For the text-containing cell, return its midpoint in (x, y) coordinate format. 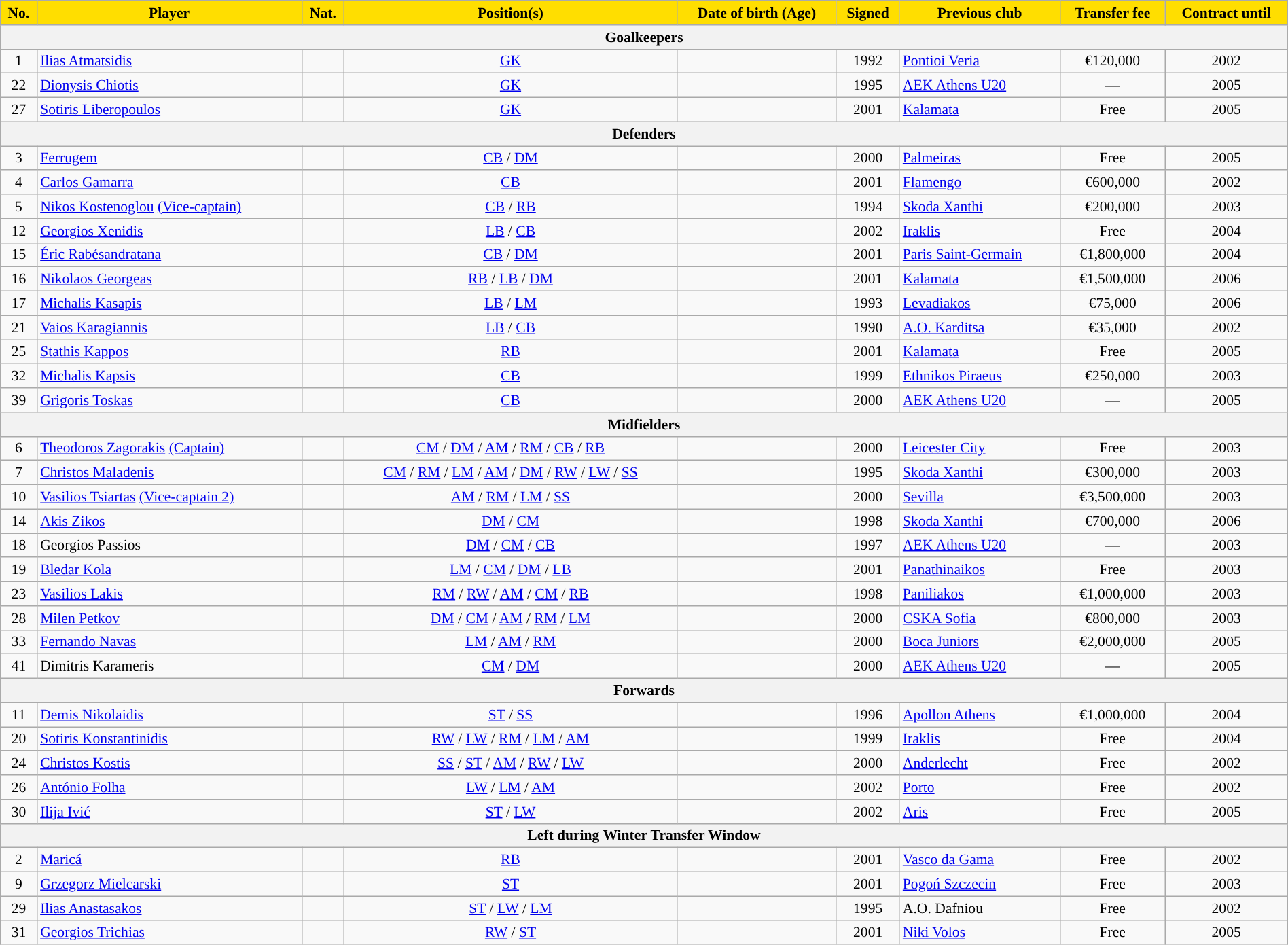
€250,000 (1113, 376)
LB / LM (511, 304)
Levadiakos (980, 304)
€75,000 (1113, 304)
30 (19, 812)
ST / LW (511, 812)
Milen Petkov (169, 618)
No. (19, 13)
Midfielders (644, 425)
Demis Nikolaidis (169, 715)
26 (19, 787)
Aris (980, 812)
A.O. Dafniou (980, 908)
31 (19, 933)
1994 (867, 207)
2 (19, 860)
CM / DM (511, 666)
Michalis Kasapis (169, 304)
ST / LW / LM (511, 908)
Nikos Kostenoglou (Vice-captain) (169, 207)
1 (19, 61)
Pogoń Szczecin (980, 885)
DM / CM / AM / RM / LM (511, 618)
32 (19, 376)
€1,500,000 (1113, 279)
€3,500,000 (1113, 497)
AM / RM / LM / SS (511, 497)
ST (511, 885)
Ethnikos Piraeus (980, 376)
Anderlecht (980, 764)
CM / DM / AM / RM / CB / RB (511, 448)
€300,000 (1113, 473)
19 (19, 570)
3 (19, 158)
€600,000 (1113, 183)
15 (19, 255)
6 (19, 448)
Fernando Navas (169, 642)
9 (19, 885)
Vasco da Gama (980, 860)
16 (19, 279)
29 (19, 908)
17 (19, 304)
€700,000 (1113, 521)
Éric Rabésandratana (169, 255)
21 (19, 327)
39 (19, 400)
Akis Zikos (169, 521)
RW / LW / RM / LM / AM (511, 739)
1990 (867, 327)
Ilias Atmatsidis (169, 61)
Paniliakos (980, 594)
Carlos Gamarra (169, 183)
7 (19, 473)
Ferrugem (169, 158)
Player (169, 13)
Georgios Trichias (169, 933)
Maricá (169, 860)
14 (19, 521)
Vasilios Lakis (169, 594)
Boca Juniors (980, 642)
Theodoros Zagorakis (Captain) (169, 448)
RB / LB / DM (511, 279)
DM / CM (511, 521)
24 (19, 764)
Stathis Kappos (169, 352)
Christos Kostis (169, 764)
DM / CM / CB (511, 546)
Porto (980, 787)
Panathinaikos (980, 570)
€35,000 (1113, 327)
Flamengo (980, 183)
Niki Volos (980, 933)
€120,000 (1113, 61)
LM / AM / RM (511, 642)
28 (19, 618)
A.O. Karditsa (980, 327)
CSKA Sofia (980, 618)
11 (19, 715)
Signed (867, 13)
23 (19, 594)
€2,000,000 (1113, 642)
Christos Maladenis (169, 473)
Georgios Passios (169, 546)
1993 (867, 304)
18 (19, 546)
Position(s) (511, 13)
Sotiris Liberopoulos (169, 110)
Nat. (323, 13)
Goalkeepers (644, 37)
4 (19, 183)
Leicester City (980, 448)
1997 (867, 546)
LW / LM / AM (511, 787)
€1,800,000 (1113, 255)
CB / RB (511, 207)
5 (19, 207)
33 (19, 642)
Transfer fee (1113, 13)
12 (19, 231)
Dimitris Karameris (169, 666)
22 (19, 86)
António Folha (169, 787)
Palmeiras (980, 158)
Ilija Ivić (169, 812)
Paris Saint-Germain (980, 255)
Sevilla (980, 497)
ST / SS (511, 715)
Contract until (1226, 13)
25 (19, 352)
Grzegorz Mielcarski (169, 885)
Ilias Anastasakos (169, 908)
SS / ST / AM / RW / LW (511, 764)
41 (19, 666)
Vaios Karagiannis (169, 327)
Nikolaos Georgeas (169, 279)
Grigoris Toskas (169, 400)
20 (19, 739)
Michalis Kapsis (169, 376)
Sotiris Konstantinidis (169, 739)
Left during Winter Transfer Window (644, 836)
LM / CM / DM / LB (511, 570)
10 (19, 497)
27 (19, 110)
Date of birth (Age) (757, 13)
€200,000 (1113, 207)
1992 (867, 61)
RW / ST (511, 933)
Bledar Kola (169, 570)
1996 (867, 715)
RM / RW / AM / CM / RB (511, 594)
CM / RM / LM / AM / DM / RW / LW / SS (511, 473)
€800,000 (1113, 618)
Forwards (644, 691)
Vasilios Tsiartas (Vice-captain 2) (169, 497)
Pontioi Veria (980, 61)
Apollon Athens (980, 715)
Previous club (980, 13)
Defenders (644, 134)
Dionysis Chiotis (169, 86)
Georgios Xenidis (169, 231)
